Search for the cell housing the specified text and yield its (X, Y) center coordinate. 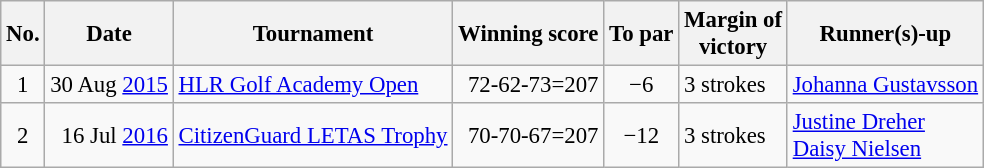
−6 (642, 85)
72-62-73=207 (528, 85)
To par (642, 34)
Johanna Gustavsson (885, 85)
Justine Dreher Daisy Nielsen (885, 136)
Winning score (528, 34)
Date (109, 34)
16 Jul 2016 (109, 136)
−12 (642, 136)
70-70-67=207 (528, 136)
2 (23, 136)
No. (23, 34)
1 (23, 85)
30 Aug 2015 (109, 85)
HLR Golf Academy Open (313, 85)
Margin ofvictory (734, 34)
Runner(s)-up (885, 34)
CitizenGuard LETAS Trophy (313, 136)
Tournament (313, 34)
